Extract the [x, y] coordinate from the center of the cell holding the provided text.  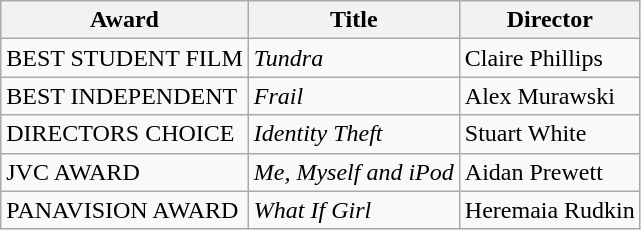
Heremaia Rudkin [550, 210]
Claire Phillips [550, 58]
Identity Theft [354, 134]
JVC AWARD [125, 172]
DIRECTORS CHOICE [125, 134]
PANAVISION AWARD [125, 210]
Me, Myself and iPod [354, 172]
BEST INDEPENDENT [125, 96]
BEST STUDENT FILM [125, 58]
Aidan Prewett [550, 172]
What If Girl [354, 210]
Alex Murawski [550, 96]
Tundra [354, 58]
Frail [354, 96]
Director [550, 20]
Stuart White [550, 134]
Title [354, 20]
Award [125, 20]
